For the text-containing cell, return its midpoint in [x, y] coordinate format. 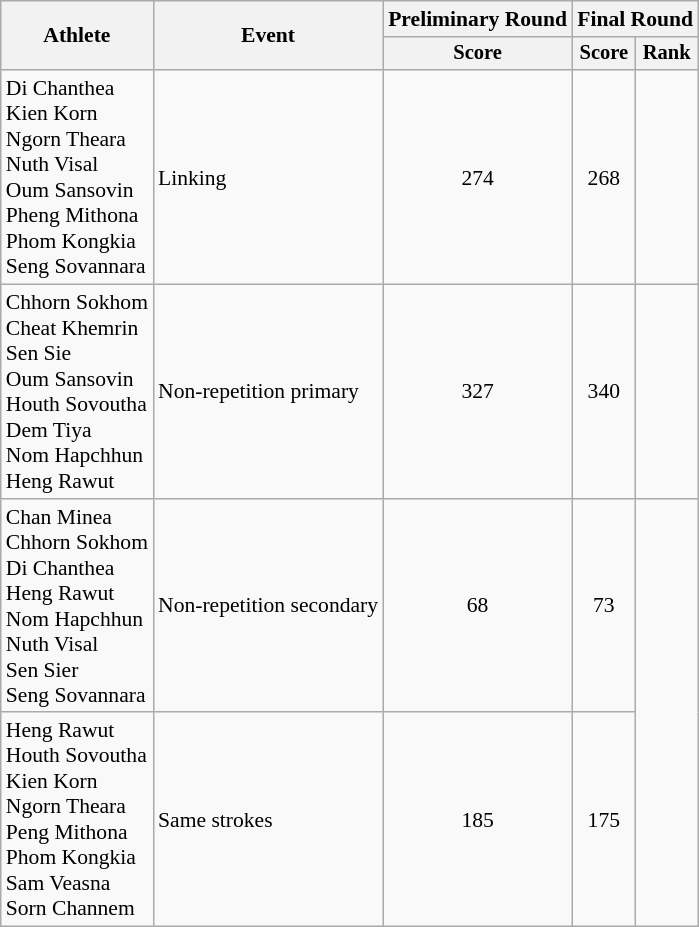
Heng RawutHouth SovouthaKien KornNgorn ThearaPeng MithonaPhom KongkiaSam VeasnaSorn Channem [77, 820]
327 [478, 392]
Event [268, 36]
Preliminary Round [478, 19]
Chan MineaChhorn SokhomDi ChantheaHeng RawutNom HapchhunNuth VisalSen SierSeng Sovannara [77, 606]
268 [604, 177]
73 [604, 606]
Chhorn SokhomCheat KhemrinSen SieOum SansovinHouth SovouthaDem TiyaNom HapchhunHeng Rawut [77, 392]
Final Round [635, 19]
Same strokes [268, 820]
Linking [268, 177]
185 [478, 820]
Non-repetition primary [268, 392]
68 [478, 606]
Athlete [77, 36]
Rank [666, 54]
Di ChantheaKien KornNgorn ThearaNuth Visal Oum SansovinPheng MithonaPhom KongkiaSeng Sovannara [77, 177]
274 [478, 177]
175 [604, 820]
Non-repetition secondary [268, 606]
340 [604, 392]
